From the cell containing the given text, extract its center point as (X, Y) coordinate. 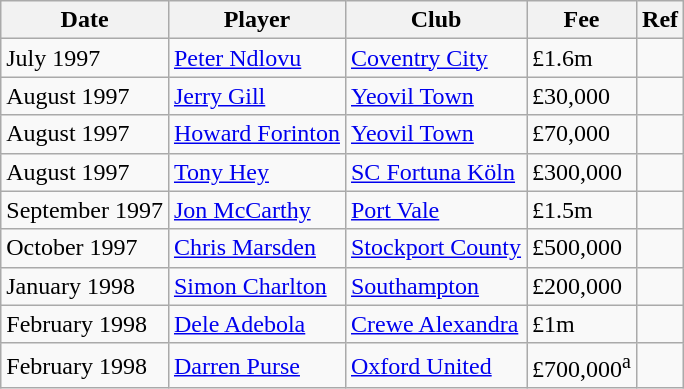
October 1997 (85, 248)
£700,000a (582, 366)
£500,000 (582, 248)
Jerry Gill (256, 96)
Fee (582, 20)
Dele Adebola (256, 324)
£30,000 (582, 96)
July 1997 (85, 58)
Simon Charlton (256, 286)
Crewe Alexandra (436, 324)
£300,000 (582, 172)
Ref (660, 20)
Oxford United (436, 366)
Darren Purse (256, 366)
£70,000 (582, 134)
£1.5m (582, 210)
SC Fortuna Köln (436, 172)
£1m (582, 324)
Stockport County (436, 248)
Tony Hey (256, 172)
Jon McCarthy (256, 210)
January 1998 (85, 286)
September 1997 (85, 210)
Coventry City (436, 58)
Howard Forinton (256, 134)
Port Vale (436, 210)
Chris Marsden (256, 248)
£1.6m (582, 58)
Player (256, 20)
Southampton (436, 286)
Date (85, 20)
Peter Ndlovu (256, 58)
£200,000 (582, 286)
Club (436, 20)
